Capture the cell that displays the provided text and extract its [X, Y] central coordinate. 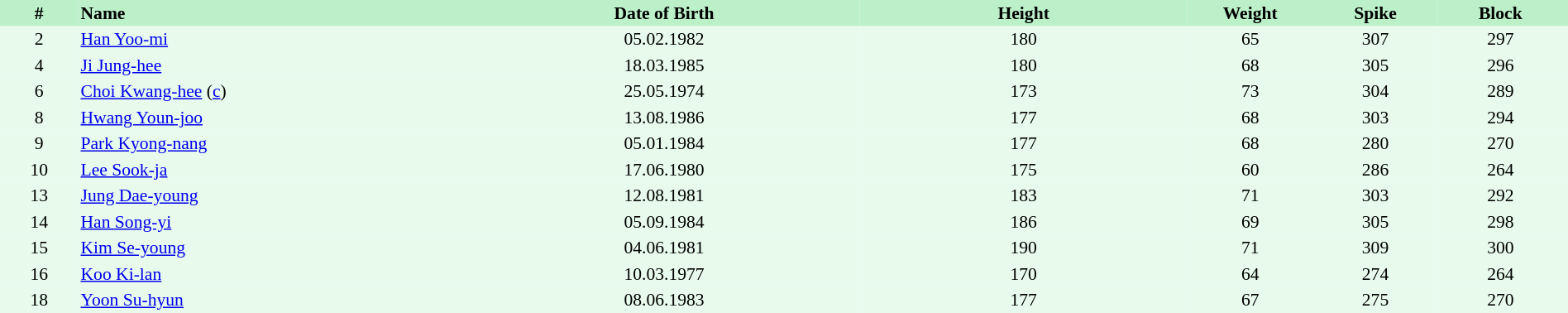
60 [1250, 170]
14 [39, 222]
173 [1024, 91]
10.03.1977 [664, 274]
Spike [1374, 13]
64 [1250, 274]
Han Song-yi [273, 222]
Ji Jung-hee [273, 65]
05.02.1982 [664, 40]
289 [1500, 91]
Block [1500, 13]
Height [1024, 13]
Lee Sook-ja [273, 170]
4 [39, 65]
Yoon Su-hyun [273, 300]
304 [1374, 91]
04.06.1981 [664, 248]
297 [1500, 40]
10 [39, 170]
15 [39, 248]
17.06.1980 [664, 170]
8 [39, 118]
307 [1374, 40]
Weight [1250, 13]
Koo Ki-lan [273, 274]
6 [39, 91]
05.01.1984 [664, 144]
Han Yoo-mi [273, 40]
275 [1374, 300]
13 [39, 195]
Choi Kwang-hee (c) [273, 91]
296 [1500, 65]
292 [1500, 195]
183 [1024, 195]
175 [1024, 170]
69 [1250, 222]
274 [1374, 274]
2 [39, 40]
309 [1374, 248]
170 [1024, 274]
Jung Dae-young [273, 195]
298 [1500, 222]
300 [1500, 248]
294 [1500, 118]
65 [1250, 40]
13.08.1986 [664, 118]
186 [1024, 222]
12.08.1981 [664, 195]
Hwang Youn-joo [273, 118]
73 [1250, 91]
18 [39, 300]
Name [273, 13]
280 [1374, 144]
# [39, 13]
9 [39, 144]
190 [1024, 248]
25.05.1974 [664, 91]
18.03.1985 [664, 65]
67 [1250, 300]
Date of Birth [664, 13]
16 [39, 274]
Kim Se-young [273, 248]
05.09.1984 [664, 222]
Park Kyong-nang [273, 144]
286 [1374, 170]
08.06.1983 [664, 300]
